For the text-containing cell, return its midpoint in (x, y) coordinate format. 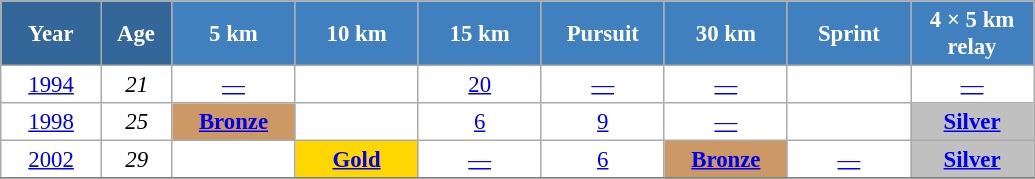
25 (136, 122)
5 km (234, 34)
Year (52, 34)
30 km (726, 34)
15 km (480, 34)
21 (136, 85)
1994 (52, 85)
Gold (356, 160)
9 (602, 122)
Age (136, 34)
4 × 5 km relay (972, 34)
Pursuit (602, 34)
1998 (52, 122)
10 km (356, 34)
29 (136, 160)
20 (480, 85)
Sprint (848, 34)
2002 (52, 160)
